Output the (x, y) coordinate of the center of the cell containing the given text.  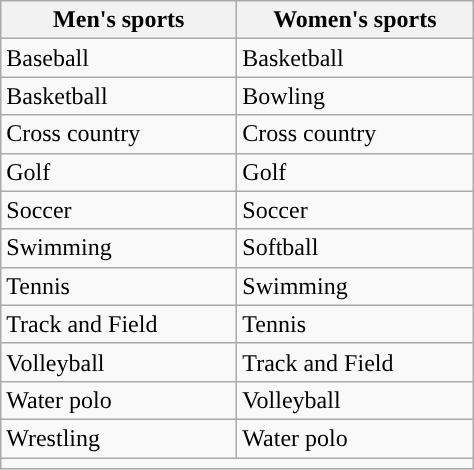
Bowling (355, 96)
Women's sports (355, 20)
Softball (355, 248)
Baseball (119, 58)
Men's sports (119, 20)
Wrestling (119, 438)
